Find where the given text appears and provide that cell's center as (X, Y) coordinate. 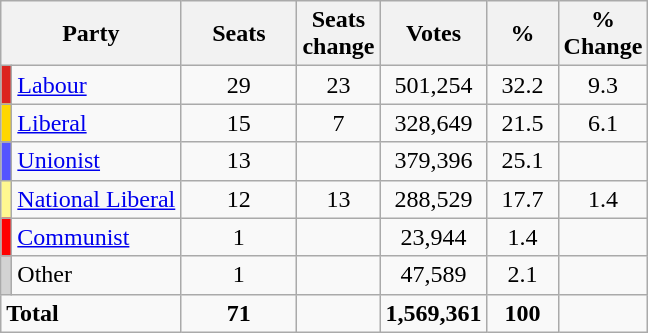
12 (239, 199)
Votes (434, 34)
Communist (96, 237)
9.3 (603, 85)
Seats (239, 34)
Labour (96, 85)
6.1 (603, 123)
1,569,361 (434, 313)
328,649 (434, 123)
2.1 (522, 275)
% (522, 34)
288,529 (434, 199)
71 (239, 313)
% Change (603, 34)
Total (91, 313)
379,396 (434, 161)
National Liberal (96, 199)
21.5 (522, 123)
Seats change (338, 34)
Party (91, 34)
32.2 (522, 85)
501,254 (434, 85)
100 (522, 313)
Liberal (96, 123)
47,589 (434, 275)
25.1 (522, 161)
23,944 (434, 237)
15 (239, 123)
Other (96, 275)
17.7 (522, 199)
23 (338, 85)
7 (338, 123)
29 (239, 85)
Unionist (96, 161)
